Return the [x, y] coordinate for the center point of the cell that contains the specified text.  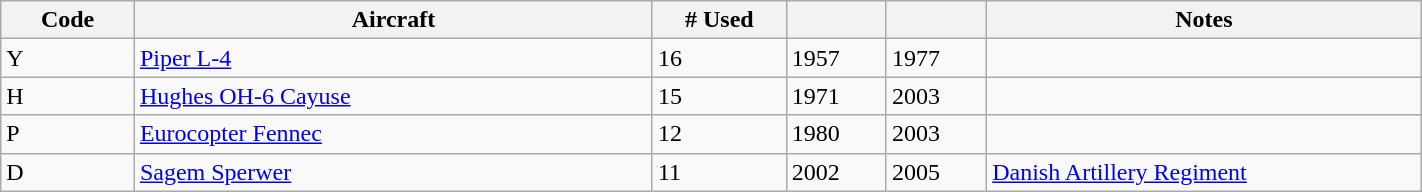
1977 [936, 58]
Danish Artillery Regiment [1204, 172]
Piper L-4 [393, 58]
1957 [836, 58]
D [68, 172]
11 [719, 172]
Sagem Sperwer [393, 172]
2002 [836, 172]
15 [719, 96]
Notes [1204, 20]
12 [719, 134]
Eurocopter Fennec [393, 134]
P [68, 134]
1980 [836, 134]
2005 [936, 172]
H [68, 96]
Y [68, 58]
# Used [719, 20]
1971 [836, 96]
Hughes OH-6 Cayuse [393, 96]
Code [68, 20]
Aircraft [393, 20]
16 [719, 58]
